Return the [X, Y] coordinate for the center point of the cell that contains the specified text.  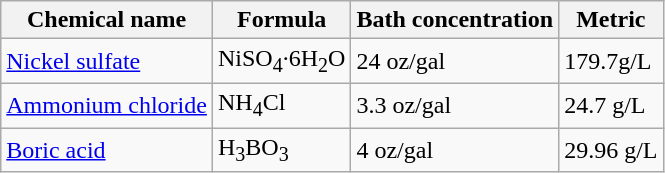
Bath concentration [455, 20]
Nickel sulfate [107, 61]
29.96 g/L [611, 150]
Chemical name [107, 20]
4 oz/gal [455, 150]
24.7 g/L [611, 105]
Boric acid [107, 150]
H3BO3 [281, 150]
Ammonium chloride [107, 105]
179.7g/L [611, 61]
NH4Cl [281, 105]
Formula [281, 20]
Metric [611, 20]
24 oz/gal [455, 61]
NiSO4·6H2O [281, 61]
3.3 oz/gal [455, 105]
